Determine the [X, Y] coordinate at the center of the cell enclosing the given text.  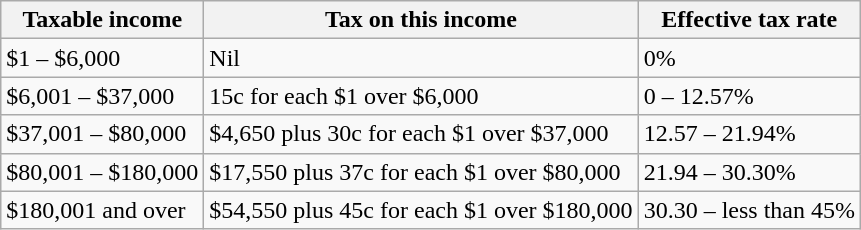
30.30 – less than 45% [749, 210]
Tax on this income [421, 20]
$80,001 – $180,000 [102, 172]
Effective tax rate [749, 20]
Taxable income [102, 20]
$180,001 and over [102, 210]
$17,550 plus 37c for each $1 over $80,000 [421, 172]
15c for each $1 over $6,000 [421, 96]
$6,001 – $37,000 [102, 96]
12.57 – 21.94% [749, 134]
$4,650 plus 30c for each $1 over $37,000 [421, 134]
$54,550 plus 45c for each $1 over $180,000 [421, 210]
Nil [421, 58]
21.94 – 30.30% [749, 172]
$1 – $6,000 [102, 58]
0% [749, 58]
$37,001 – $80,000 [102, 134]
0 – 12.57% [749, 96]
